Locate the cell with the specified text and output its [x, y] center coordinate. 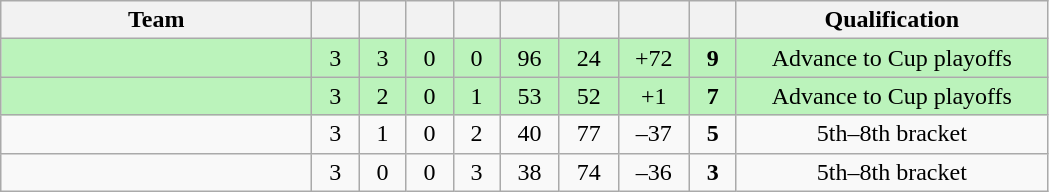
24 [588, 58]
53 [530, 96]
77 [588, 134]
–37 [654, 134]
Qualification [892, 20]
9 [712, 58]
–36 [654, 172]
7 [712, 96]
+1 [654, 96]
40 [530, 134]
Team [156, 20]
5 [712, 134]
38 [530, 172]
74 [588, 172]
+72 [654, 58]
96 [530, 58]
52 [588, 96]
